Scan for the cell matching the given text and deliver its [X, Y] coordinate at center. 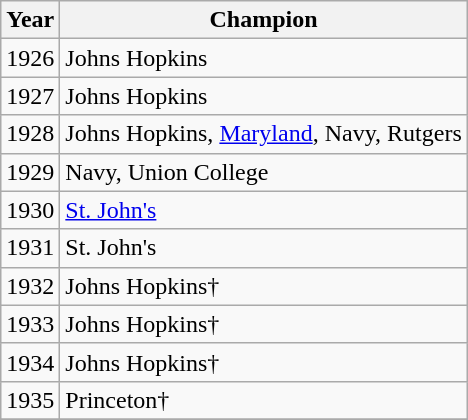
Champion [264, 20]
1934 [30, 362]
1933 [30, 324]
Johns Hopkins, Maryland, Navy, Rutgers [264, 134]
1928 [30, 134]
1931 [30, 248]
1935 [30, 400]
Navy, Union College [264, 172]
1930 [30, 210]
Princeton† [264, 400]
1926 [30, 58]
1927 [30, 96]
1932 [30, 286]
Year [30, 20]
1929 [30, 172]
